Detect which cell encompasses the target text, then output its [x, y] center coordinate. 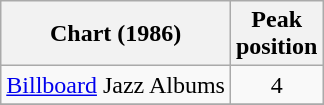
4 [276, 85]
Billboard Jazz Albums [116, 85]
Chart (1986) [116, 34]
Peakposition [276, 34]
